Provide the [x, y] coordinate of the cell's center where the given text is located.  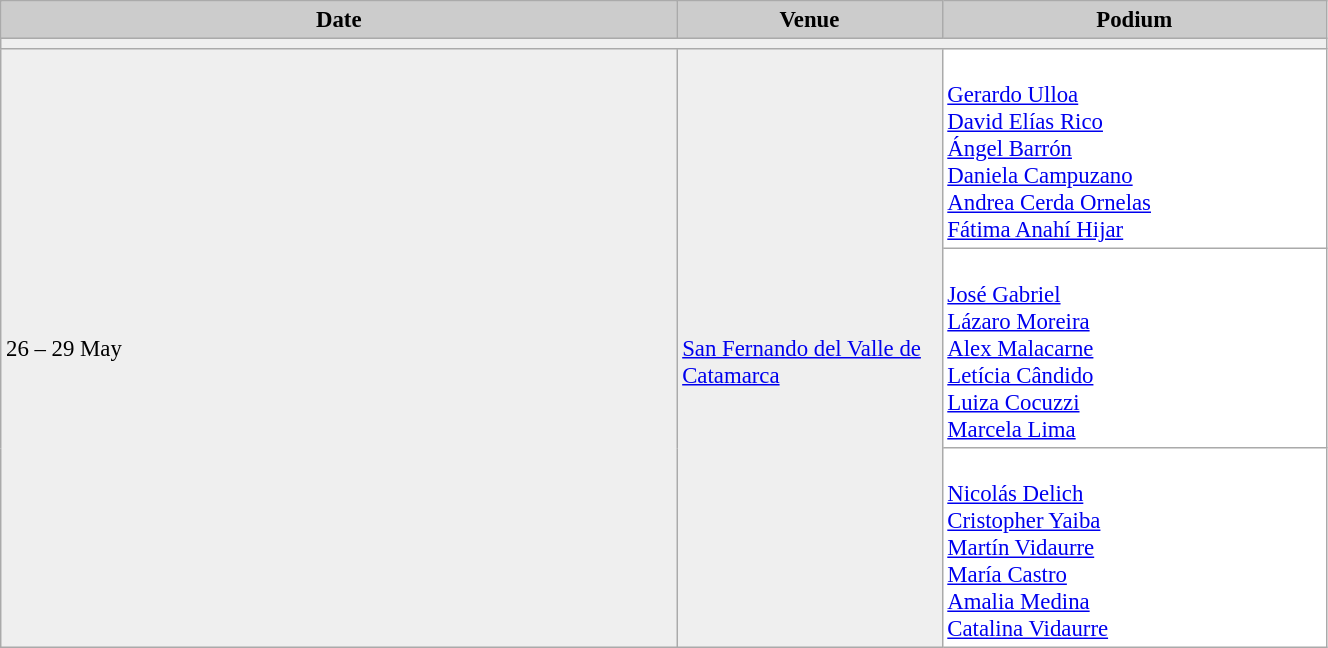
Date [339, 20]
Podium [1134, 20]
San Fernando del Valle de Catamarca [810, 348]
Nicolás DelichCristopher YaibaMartín VidaurreMaría CastroAmalia MedinaCatalina Vidaurre [1134, 548]
26 – 29 May [339, 348]
Gerardo UlloaDavid Elías RicoÁngel BarrónDaniela CampuzanoAndrea Cerda OrnelasFátima Anahí Hijar [1134, 149]
José GabrielLázaro MoreiraAlex MalacarneLetícia CândidoLuiza CocuzziMarcela Lima [1134, 349]
Venue [810, 20]
